Return [X, Y] of the center of cell containing provided text 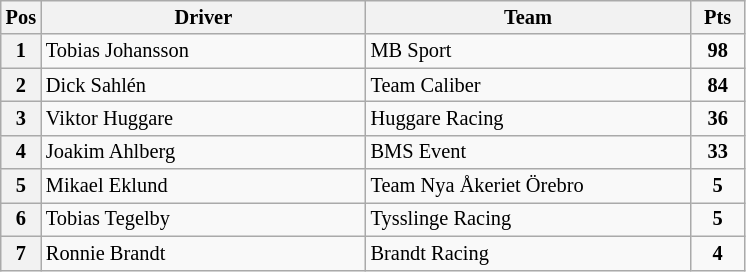
Team [528, 17]
Viktor Huggare [204, 118]
2 [21, 85]
Dick Sahlén [204, 85]
84 [718, 85]
Mikael Eklund [204, 186]
Tobias Johansson [204, 51]
Tysslinge Racing [528, 219]
3 [21, 118]
BMS Event [528, 152]
Tobias Tegelby [204, 219]
6 [21, 219]
98 [718, 51]
Pts [718, 17]
Huggare Racing [528, 118]
Ronnie Brandt [204, 253]
Joakim Ahlberg [204, 152]
Pos [21, 17]
1 [21, 51]
MB Sport [528, 51]
36 [718, 118]
Team Nya Åkeriet Örebro [528, 186]
Brandt Racing [528, 253]
33 [718, 152]
Driver [204, 17]
7 [21, 253]
Team Caliber [528, 85]
